Identify which cell holds the provided text, then report its [x, y] central coordinate. 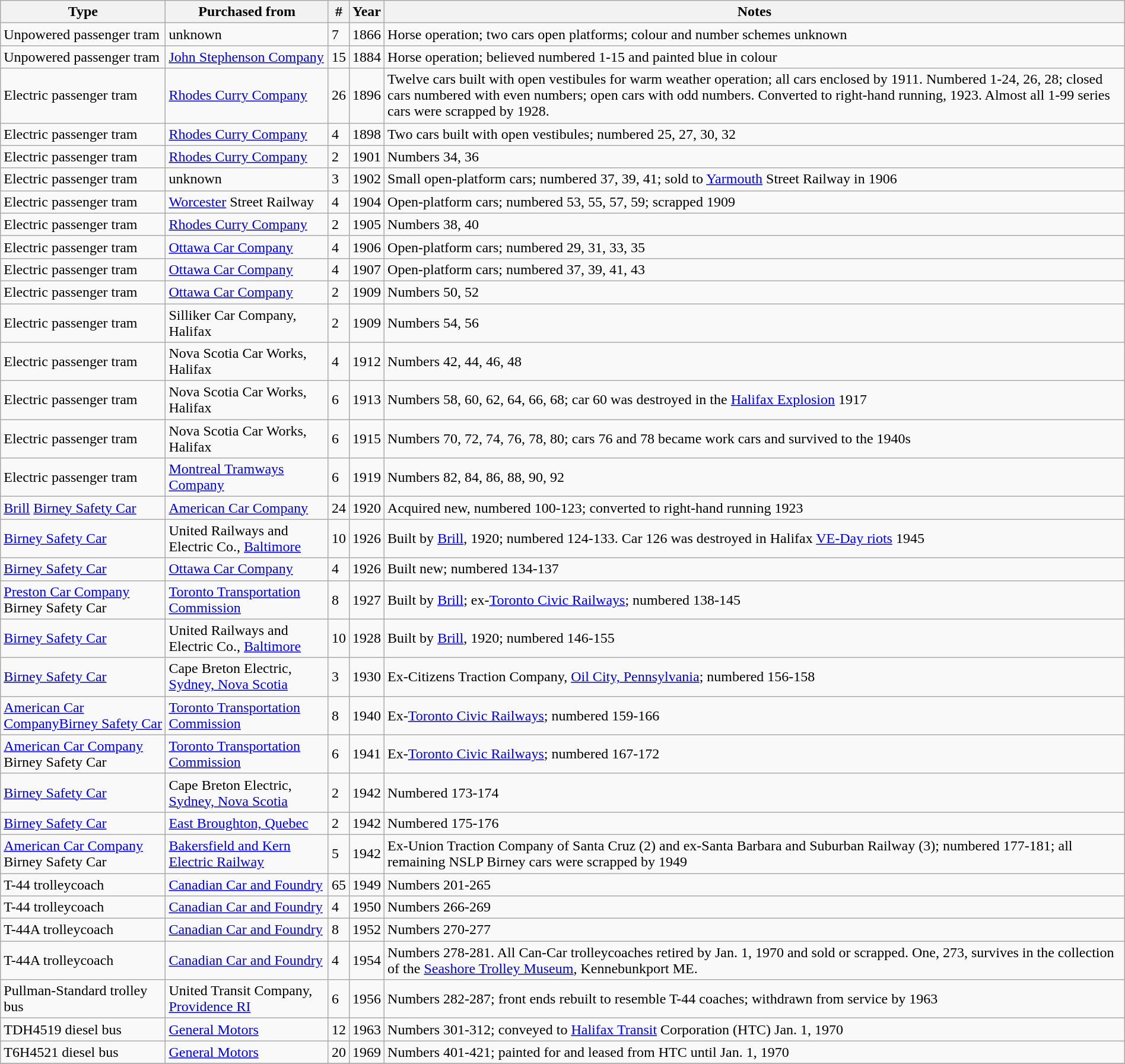
1927 [367, 599]
Numbers 401-421; painted for and leased from HTC until Jan. 1, 1970 [755, 1052]
Numbers 38, 40 [755, 224]
East Broughton, Quebec [247, 823]
Brill Birney Safety Car [83, 508]
1904 [367, 202]
# [338, 12]
American Car CompanyBirney Safety Car [83, 716]
Numbers 58, 60, 62, 64, 66, 68; car 60 was destroyed in the Halifax Explosion 1917 [755, 400]
Numbered 173-174 [755, 793]
1866 [367, 34]
American Car Company [247, 508]
1954 [367, 960]
1920 [367, 508]
Numbers 82, 84, 86, 88, 90, 92 [755, 477]
1906 [367, 247]
Horse operation; two cars open platforms; colour and number schemes unknown [755, 34]
1963 [367, 1030]
Numbers 266-269 [755, 907]
Numbers 34, 36 [755, 157]
Ex-Citizens Traction Company, Oil City, Pennsylvania; numbered 156-158 [755, 676]
24 [338, 508]
Built by Brill, 1920; numbered 124-133. Car 126 was destroyed in Halifax VE-Day riots 1945 [755, 539]
1949 [367, 885]
20 [338, 1052]
TDH4519 diesel bus [83, 1030]
Built by Brill; ex-Toronto Civic Railways; numbered 138-145 [755, 599]
T6H4521 diesel bus [83, 1052]
1952 [367, 930]
Ex-Toronto Civic Railways; numbered 167-172 [755, 754]
12 [338, 1030]
1941 [367, 754]
1915 [367, 439]
Small open-platform cars; numbered 37, 39, 41; sold to Yarmouth Street Railway in 1906 [755, 179]
1919 [367, 477]
Numbers 201-265 [755, 885]
65 [338, 885]
26 [338, 96]
1907 [367, 269]
1969 [367, 1052]
1950 [367, 907]
Year [367, 12]
Numbers 42, 44, 46, 48 [755, 362]
7 [338, 34]
Acquired new, numbered 100-123; converted to right-hand running 1923 [755, 508]
Numbers 282-287; front ends rebuilt to resemble T-44 coaches; withdrawn from service by 1963 [755, 999]
Numbers 70, 72, 74, 76, 78, 80; cars 76 and 78 became work cars and survived to the 1940s [755, 439]
Open-platform cars; numbered 53, 55, 57, 59; scrapped 1909 [755, 202]
1884 [367, 57]
1898 [367, 134]
1956 [367, 999]
Built by Brill, 1920; numbered 146-155 [755, 639]
Purchased from [247, 12]
Montreal Tramways Company [247, 477]
Built new; numbered 134-137 [755, 569]
1912 [367, 362]
5 [338, 853]
Two cars built with open vestibules; numbered 25, 27, 30, 32 [755, 134]
Numbered 175-176 [755, 823]
1905 [367, 224]
United Transit Company, Providence RI [247, 999]
Pullman-Standard trolley bus [83, 999]
Open-platform cars; numbered 29, 31, 33, 35 [755, 247]
Numbers 50, 52 [755, 292]
Type [83, 12]
1902 [367, 179]
15 [338, 57]
1901 [367, 157]
Worcester Street Railway [247, 202]
1930 [367, 676]
1940 [367, 716]
Open-platform cars; numbered 37, 39, 41, 43 [755, 269]
Notes [755, 12]
Numbers 270-277 [755, 930]
Numbers 54, 56 [755, 323]
1928 [367, 639]
Numbers 301-312; conveyed to Halifax Transit Corporation (HTC) Jan. 1, 1970 [755, 1030]
Preston Car Company Birney Safety Car [83, 599]
1896 [367, 96]
John Stephenson Company [247, 57]
Bakersfield and Kern Electric Railway [247, 853]
Silliker Car Company, Halifax [247, 323]
Ex-Toronto Civic Railways; numbered 159-166 [755, 716]
1913 [367, 400]
Horse operation; believed numbered 1-15 and painted blue in colour [755, 57]
